Return the (X, Y) coordinate for the center point of the cell that contains the specified text.  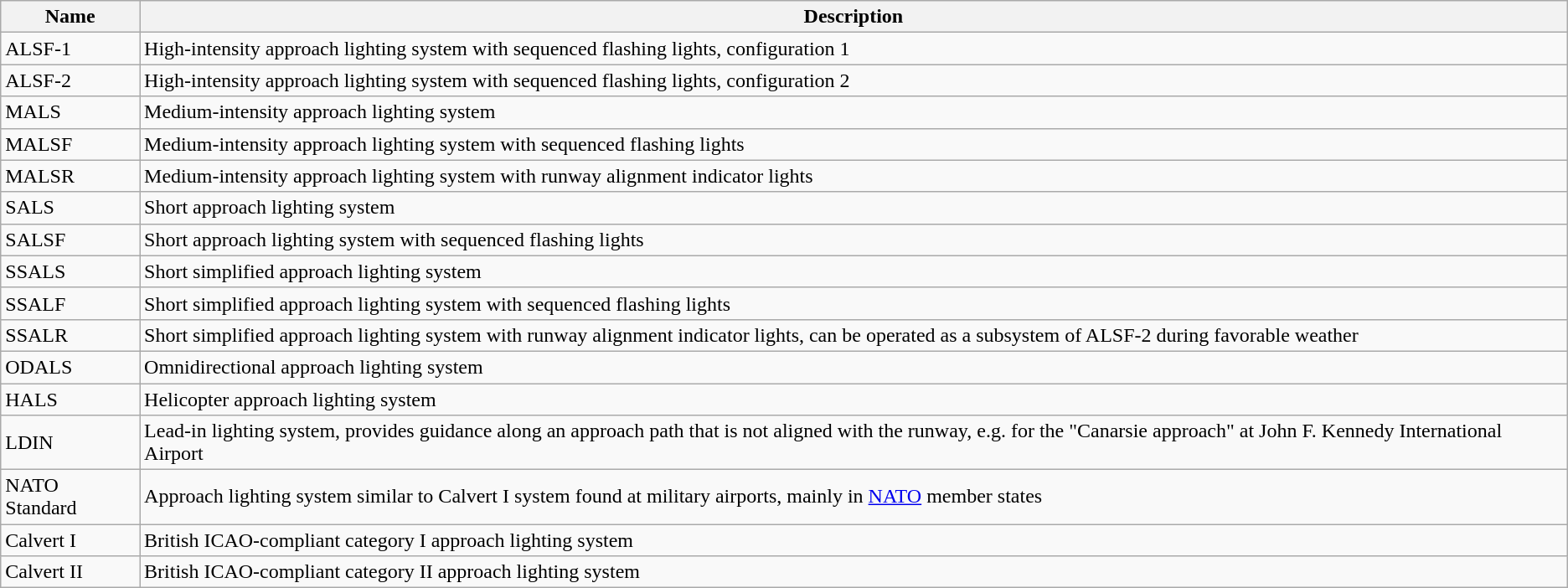
Medium-intensity approach lighting system with runway alignment indicator lights (854, 176)
Helicopter approach lighting system (854, 400)
High-intensity approach lighting system with sequenced flashing lights, configuration 1 (854, 49)
Short simplified approach lighting system with runway alignment indicator lights, can be operated as a subsystem of ALSF-2 during favorable weather (854, 335)
HALS (70, 400)
Short simplified approach lighting system (854, 271)
MALSF (70, 144)
British ICAO-compliant category II approach lighting system (854, 572)
NATO Standard (70, 498)
Calvert I (70, 540)
Short approach lighting system (854, 208)
SALSF (70, 240)
High-intensity approach lighting system with sequenced flashing lights, configuration 2 (854, 80)
Name (70, 17)
Short approach lighting system with sequenced flashing lights (854, 240)
ODALS (70, 367)
Medium-intensity approach lighting system with sequenced flashing lights (854, 144)
Short simplified approach lighting system with sequenced flashing lights (854, 303)
SALS (70, 208)
British ICAO-compliant category I approach lighting system (854, 540)
SSALR (70, 335)
LDIN (70, 442)
Description (854, 17)
SSALF (70, 303)
ALSF-1 (70, 49)
ALSF-2 (70, 80)
SSALS (70, 271)
MALSR (70, 176)
Approach lighting system similar to Calvert I system found at military airports, mainly in NATO member states (854, 498)
MALS (70, 112)
Medium-intensity approach lighting system (854, 112)
Omnidirectional approach lighting system (854, 367)
Calvert II (70, 572)
